Extract the (X, Y) coordinate from the center of the cell holding the provided text.  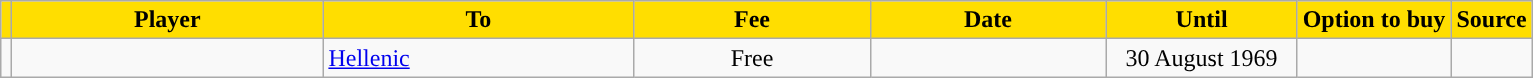
30 August 1969 (1202, 58)
Source (1492, 20)
To (478, 20)
Player (168, 20)
Until (1202, 20)
Fee (752, 20)
Free (752, 58)
Date (988, 20)
Hellenic (478, 58)
Option to buy (1374, 20)
